Find where the given text appears and provide that cell's center as (x, y) coordinate. 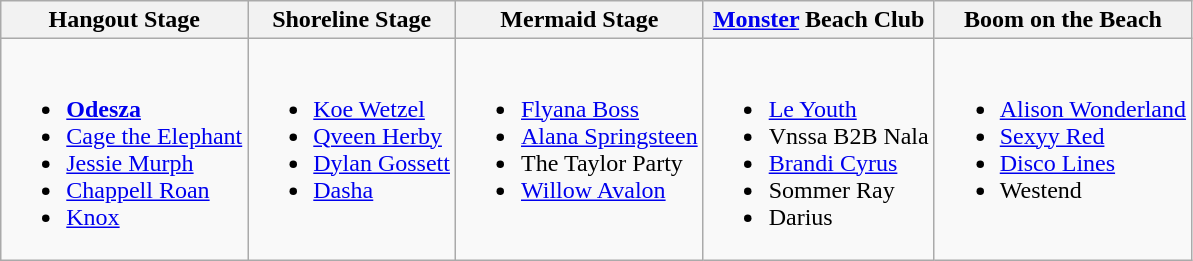
Koe WetzelQveen HerbyDylan GossettDasha (352, 150)
Mermaid Stage (579, 20)
Flyana BossAlana SpringsteenThe Taylor PartyWillow Avalon (579, 150)
Le YouthVnssa B2B NalaBrandi CyrusSommer RayDarius (818, 150)
Monster Beach Club (818, 20)
Hangout Stage (124, 20)
Boom on the Beach (1062, 20)
Shoreline Stage (352, 20)
OdeszaCage the ElephantJessie MurphChappell RoanKnox (124, 150)
Alison WonderlandSexyy RedDisco LinesWestend (1062, 150)
